Identify which cell holds the provided text, then report its [x, y] central coordinate. 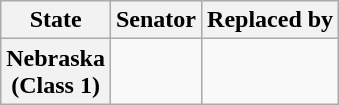
Replaced by [270, 20]
State [56, 20]
Nebraska(Class 1) [56, 72]
Senator [156, 20]
